Output the [X, Y] coordinate of the center of the cell containing the given text.  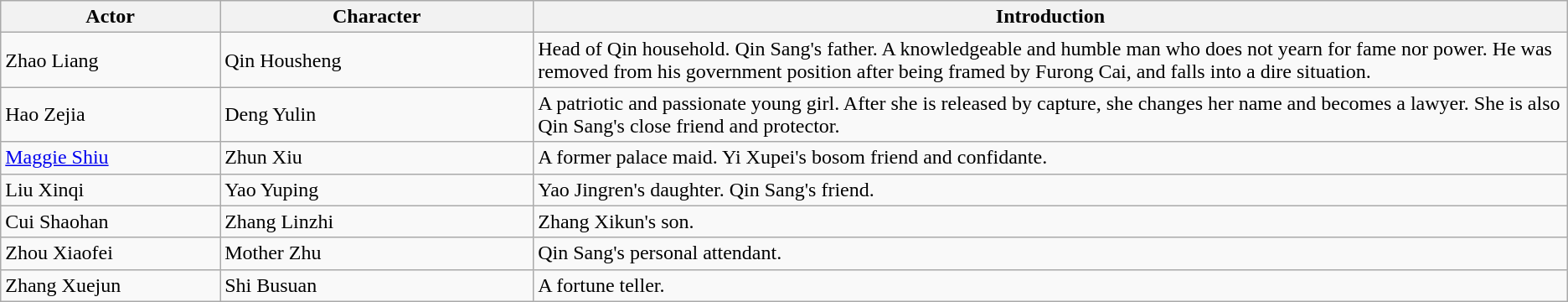
Yao Jingren's daughter. Qin Sang's friend. [1050, 190]
Deng Yulin [377, 114]
Character [377, 17]
A fortune teller. [1050, 285]
Zhang Xikun's son. [1050, 221]
Zhao Liang [111, 60]
Zhang Xuejun [111, 285]
Shi Busuan [377, 285]
Zhang Linzhi [377, 221]
Zhou Xiaofei [111, 253]
Mother Zhu [377, 253]
A former palace maid. Yi Xupei's bosom friend and confidante. [1050, 158]
Introduction [1050, 17]
Hao Zejia [111, 114]
Liu Xinqi [111, 190]
Maggie Shiu [111, 158]
Cui Shaohan [111, 221]
Qin Housheng [377, 60]
Yao Yuping [377, 190]
Actor [111, 17]
Qin Sang's personal attendant. [1050, 253]
Zhun Xiu [377, 158]
